Search for the cell housing the specified text and yield its (X, Y) center coordinate. 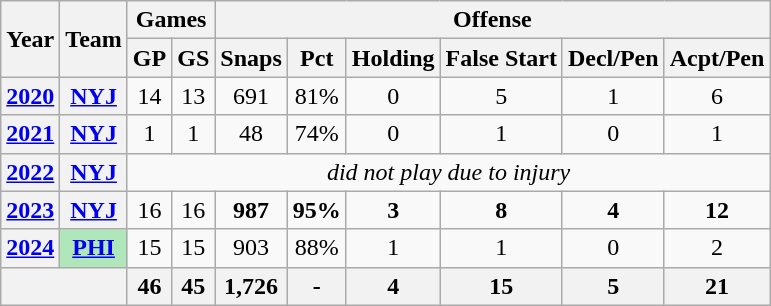
987 (251, 210)
13 (194, 96)
GS (194, 58)
2021 (30, 134)
2023 (30, 210)
2022 (30, 172)
8 (501, 210)
Snaps (251, 58)
14 (149, 96)
903 (251, 248)
False Start (501, 58)
74% (316, 134)
Decl/Pen (613, 58)
Pct (316, 58)
Year (30, 39)
45 (194, 286)
PHI (94, 248)
Acpt/Pen (717, 58)
46 (149, 286)
48 (251, 134)
did not play due to injury (448, 172)
1,726 (251, 286)
3 (393, 210)
Games (170, 20)
2 (717, 248)
Offense (492, 20)
12 (717, 210)
691 (251, 96)
95% (316, 210)
81% (316, 96)
88% (316, 248)
2024 (30, 248)
GP (149, 58)
2020 (30, 96)
21 (717, 286)
Holding (393, 58)
Team (94, 39)
6 (717, 96)
- (316, 286)
